Find where the given text appears and provide that cell's center as (x, y) coordinate. 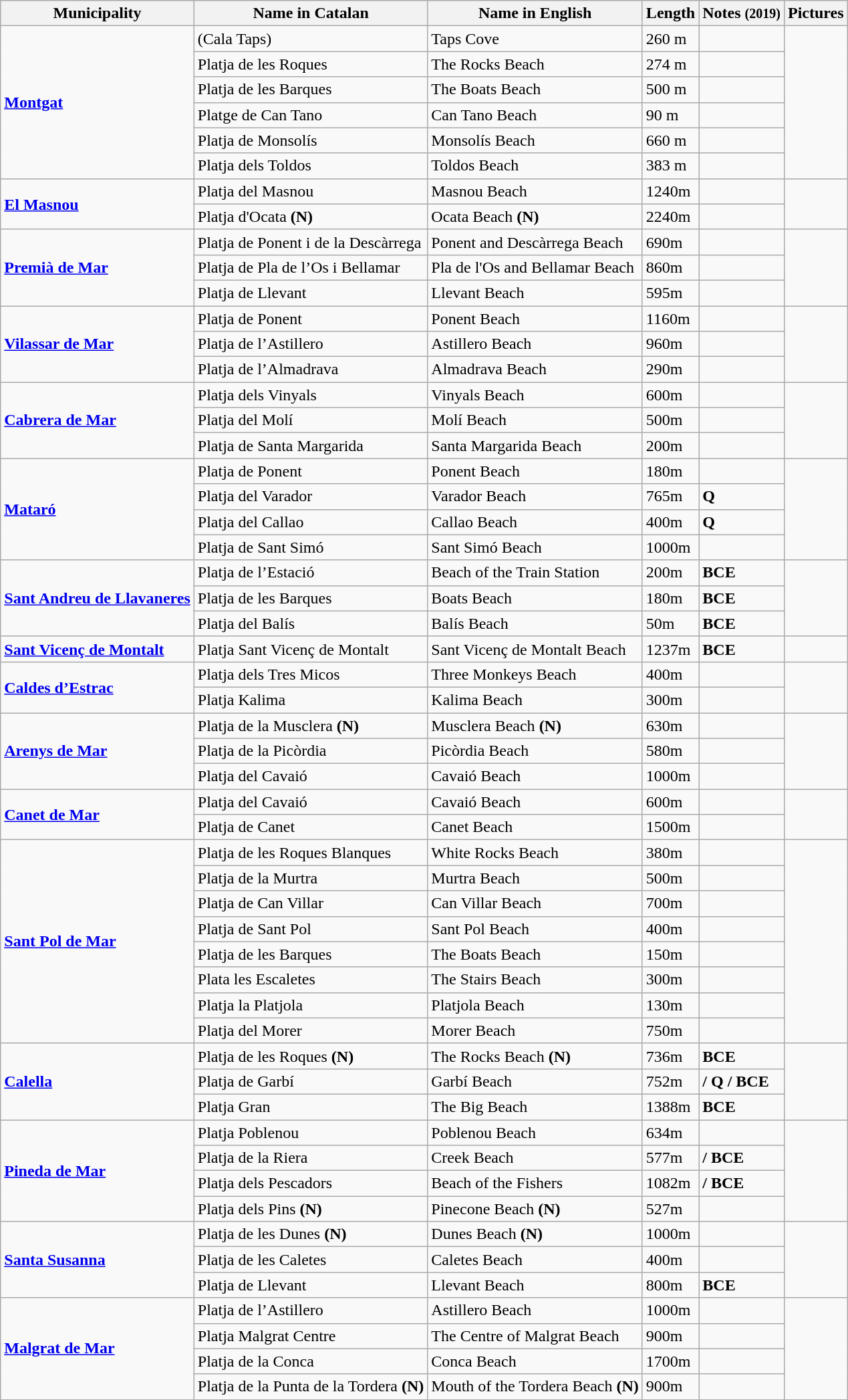
The Stairs Beach (535, 980)
527m (670, 1209)
1500m (670, 827)
Platja de la Picòrdia (311, 751)
Platja dels Tres Micos (311, 674)
White Rocks Beach (535, 853)
Platja del Morer (311, 1030)
Platjola Beach (535, 1005)
Boats Beach (535, 598)
Platja dels Pescadors (311, 1183)
Platja de les Roques (311, 64)
Beach of the Fishers (535, 1183)
Municipality (98, 13)
577m (670, 1158)
Platja la Platjola (311, 1005)
Platja de Can Villar (311, 903)
The Rocks Beach (N) (535, 1056)
Pla de l'Os and Bellamar Beach (535, 267)
Pinecone Beach (N) (535, 1209)
Ponent and Descàrrega Beach (535, 242)
500 m (670, 90)
Sant Pol de Mar (98, 942)
El Masnou (98, 204)
660 m (670, 140)
750m (670, 1030)
Platja del Balís (311, 623)
Pineda de Mar (98, 1171)
Sant Vicenç de Montalt (98, 649)
Platja de Garbí (311, 1081)
383 m (670, 166)
Almadrava Beach (535, 370)
Plata les Escaletes (311, 980)
Kalima Beach (535, 700)
Platja Sant Vicenç de Montalt (311, 649)
Conca Beach (535, 1361)
Name in Catalan (311, 13)
Musclera Beach (N) (535, 725)
Balís Beach (535, 623)
Platja de Sant Pol (311, 929)
1237m (670, 649)
Santa Susanna (98, 1260)
Three Monkeys Beach (535, 674)
Platja de les Caletes (311, 1260)
Platja de la Riera (311, 1158)
700m (670, 903)
Caldes d’Estrac (98, 687)
Premià de Mar (98, 267)
690m (670, 242)
580m (670, 751)
380m (670, 853)
Platja de la Punta de la Tordera (N) (311, 1387)
/ Q / BCE (742, 1081)
Platge de Can Tano (311, 115)
Platja Gran (311, 1107)
Poblenou Beach (535, 1133)
Morer Beach (535, 1030)
1082m (670, 1183)
Platja Poblenou (311, 1133)
765m (670, 497)
Platja de Pla de l’Os i Bellamar (311, 267)
Masnou Beach (535, 191)
Platja del Molí (311, 420)
Platja de les Roques (N) (311, 1056)
736m (670, 1056)
Platja dels Vinyals (311, 395)
274 m (670, 64)
Platja de l’Estació (311, 573)
Molí Beach (535, 420)
Picòrdia Beach (535, 751)
Platja del Varador (311, 497)
634m (670, 1133)
290m (670, 370)
Mataró (98, 509)
Sant Simó Beach (535, 547)
1388m (670, 1107)
Platja del Callao (311, 522)
150m (670, 954)
Dunes Beach (N) (535, 1234)
800m (670, 1285)
260 m (670, 39)
Sant Vicenç de Montalt Beach (535, 649)
Cabrera de Mar (98, 420)
Vilassar de Mar (98, 344)
Arenys de Mar (98, 750)
2240m (670, 217)
50m (670, 623)
130m (670, 1005)
Canet Beach (535, 827)
Platja de Sant Simó (311, 547)
Platja de les Roques Blanques (311, 853)
630m (670, 725)
Caletes Beach (535, 1260)
Santa Margarida Beach (535, 446)
Name in English (535, 13)
Taps Cove (535, 39)
1240m (670, 191)
1700m (670, 1361)
Platja de les Dunes (N) (311, 1234)
The Centre of Malgrat Beach (535, 1336)
Varador Beach (535, 497)
Notes (2019) (742, 13)
Canet de Mar (98, 815)
Garbí Beach (535, 1081)
Ocata Beach (N) (535, 217)
Platja del Masnou (311, 191)
90 m (670, 115)
Murtra Beach (535, 878)
860m (670, 267)
Platja de la Musclera (N) (311, 725)
Platja de l’Almadrava (311, 370)
Creek Beach (535, 1158)
960m (670, 344)
752m (670, 1081)
Platja de Ponent i de la Descàrrega (311, 242)
Platja de Canet (311, 827)
Platja de la Murtra (311, 878)
Platja de Monsolís (311, 140)
Malgrat de Mar (98, 1349)
The Rocks Beach (535, 64)
Mouth of the Tordera Beach (N) (535, 1387)
Can Tano Beach (535, 115)
Vinyals Beach (535, 395)
(Cala Taps) (311, 39)
Monsolís Beach (535, 140)
Platja dels Pins (N) (311, 1209)
Platja de la Conca (311, 1361)
Platja Kalima (311, 700)
The Big Beach (535, 1107)
Platja de Santa Margarida (311, 446)
Platja dels Toldos (311, 166)
Calella (98, 1081)
595m (670, 293)
Toldos Beach (535, 166)
Pictures (815, 13)
Sant Andreu de Llavaneres (98, 598)
Callao Beach (535, 522)
Platja d'Ocata (N) (311, 217)
1160m (670, 319)
Sant Pol Beach (535, 929)
Beach of the Train Station (535, 573)
Length (670, 13)
Can Villar Beach (535, 903)
Montgat (98, 102)
Platja Malgrat Centre (311, 1336)
